Identify which cell holds the provided text, then report its [x, y] central coordinate. 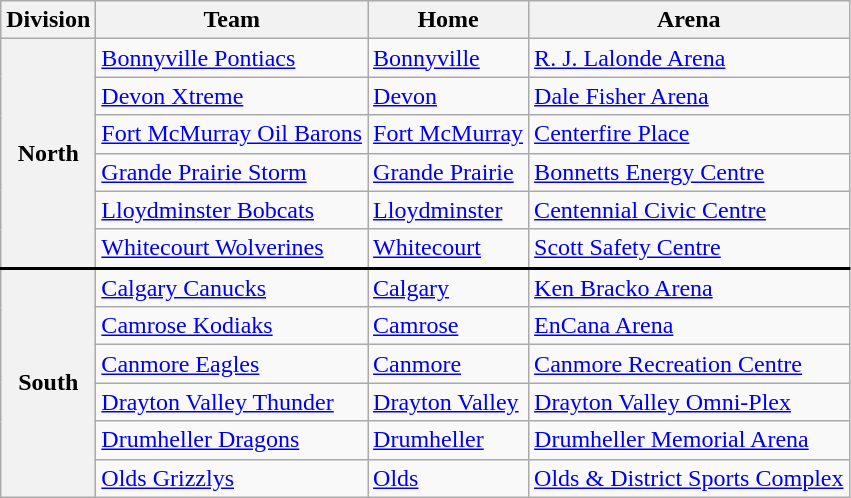
Calgary Canucks [232, 288]
Drayton Valley Thunder [232, 402]
Grande Prairie Storm [232, 172]
Drumheller Dragons [232, 440]
Team [232, 20]
Devon Xtreme [232, 96]
Grande Prairie [448, 172]
North [48, 154]
Lloydminster Bobcats [232, 210]
Whitecourt [448, 248]
Whitecourt Wolverines [232, 248]
Ken Bracko Arena [689, 288]
Canmore Eagles [232, 364]
Olds & District Sports Complex [689, 478]
Camrose Kodiaks [232, 326]
Dale Fisher Arena [689, 96]
Canmore Recreation Centre [689, 364]
EnCana Arena [689, 326]
Bonnetts Energy Centre [689, 172]
Drumheller [448, 440]
Scott Safety Centre [689, 248]
Drayton Valley Omni-Plex [689, 402]
Fort McMurray Oil Barons [232, 134]
Centennial Civic Centre [689, 210]
Devon [448, 96]
Bonnyville [448, 58]
Centerfire Place [689, 134]
Olds Grizzlys [232, 478]
Calgary [448, 288]
Camrose [448, 326]
R. J. Lalonde Arena [689, 58]
Fort McMurray [448, 134]
Division [48, 20]
Arena [689, 20]
Home [448, 20]
South [48, 382]
Lloydminster [448, 210]
Bonnyville Pontiacs [232, 58]
Drayton Valley [448, 402]
Drumheller Memorial Arena [689, 440]
Olds [448, 478]
Canmore [448, 364]
